Capture the cell that displays the provided text and extract its [X, Y] central coordinate. 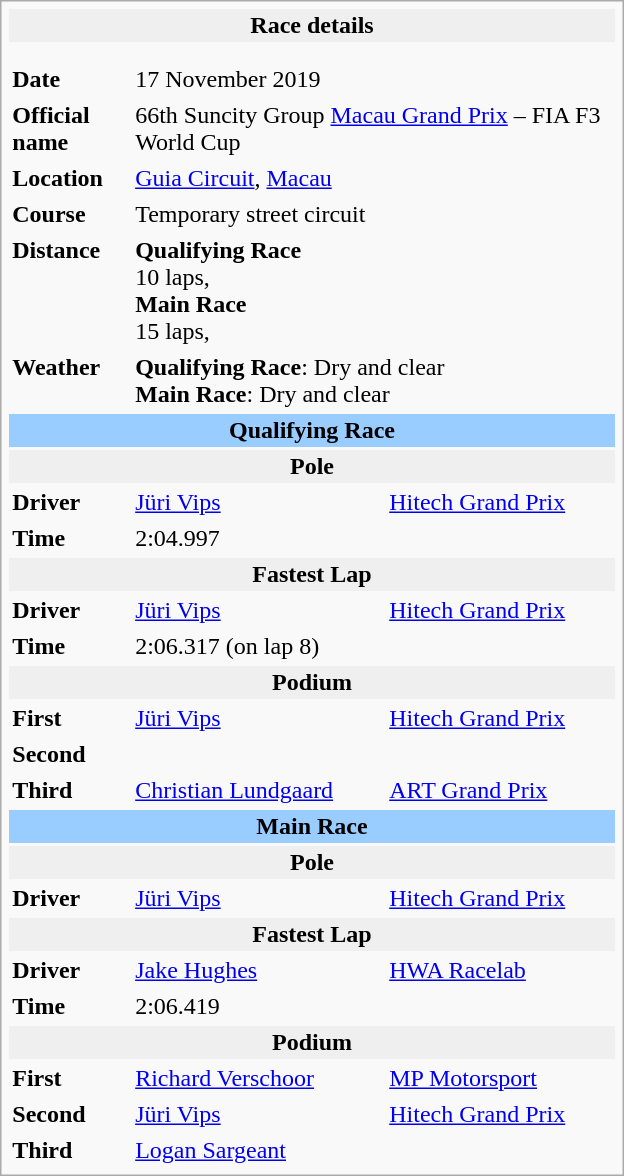
Weather [69, 381]
2:06.419 [374, 1006]
MP Motorsport [500, 1078]
Qualifying Race: Dry and clearMain Race: Dry and clear [374, 381]
Logan Sargeant [258, 1150]
Location [69, 178]
Main Race [312, 826]
Guia Circuit, Macau [374, 178]
Qualifying Race [312, 430]
Richard Verschoor [258, 1078]
2:04.997 [374, 538]
Race details [312, 26]
HWA Racelab [500, 970]
Distance [69, 291]
66th Suncity Group Macau Grand Prix – FIA F3 World Cup [374, 129]
Temporary street circuit [374, 214]
Christian Lundgaard [258, 790]
17 November 2019 [258, 80]
Course [69, 214]
2:06.317 (on lap 8) [374, 646]
Date [69, 80]
Official name [69, 129]
Qualifying Race10 laps, Main Race15 laps, [374, 291]
Jake Hughes [258, 970]
ART Grand Prix [500, 790]
